Pinpoint the cell where the given text exists, returning its [X, Y] midpoint coordinate. 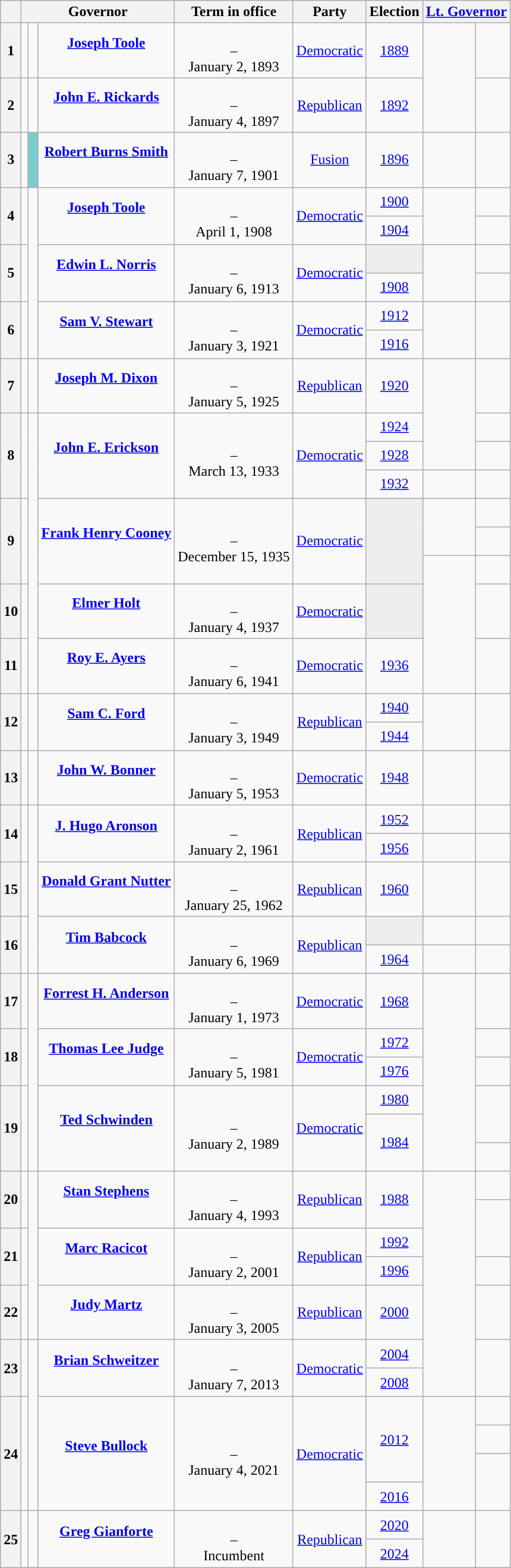
Tim Babcock [106, 945]
24 [11, 1453]
22 [11, 1312]
10 [11, 611]
2 [11, 105]
5 [11, 273]
1956 [395, 848]
Judy Martz [106, 1312]
Marc Racicot [106, 1256]
7 [11, 385]
1916 [395, 344]
1889 [395, 50]
–January 25, 1962 [234, 889]
1932 [395, 484]
Edwin L. Norris [106, 273]
–January 4, 2021 [234, 1453]
Sam V. Stewart [106, 330]
1992 [395, 1242]
6 [11, 330]
–January 1, 1973 [234, 1001]
1924 [395, 427]
1936 [395, 666]
–January 4, 1993 [234, 1199]
2024 [395, 1553]
–January 3, 1921 [234, 330]
15 [11, 889]
20 [11, 1199]
1964 [395, 959]
1904 [395, 230]
Elmer Holt [106, 611]
1968 [395, 1001]
–January 3, 2005 [234, 1312]
John W. Bonner [106, 777]
Greg Gianforte [106, 1539]
21 [11, 1256]
11 [11, 666]
2016 [395, 1496]
1920 [395, 385]
John E. Erickson [106, 456]
Brian Schweitzer [106, 1368]
23 [11, 1368]
1952 [395, 819]
1908 [395, 287]
Lt. Governor [466, 12]
J. Hugo Aronson [106, 833]
9 [11, 541]
Frank Henry Cooney [106, 541]
–Incumbent [234, 1539]
16 [11, 945]
–December 15, 1935 [234, 541]
–January 2, 1989 [234, 1128]
1928 [395, 456]
13 [11, 777]
–January 7, 1901 [234, 160]
2020 [395, 1525]
–January 5, 1925 [234, 385]
1948 [395, 777]
1896 [395, 160]
–April 1, 1908 [234, 216]
1 [11, 50]
Forrest H. Anderson [106, 1001]
Term in office [234, 12]
1972 [395, 1042]
1892 [395, 105]
–January 2, 1961 [234, 833]
–January 5, 1981 [234, 1057]
2004 [395, 1354]
–January 4, 1897 [234, 105]
18 [11, 1057]
1984 [395, 1142]
1976 [395, 1071]
Fusion [329, 160]
2008 [395, 1382]
1940 [395, 707]
Thomas Lee Judge [106, 1057]
Governor [98, 12]
2012 [395, 1439]
Steve Bullock [106, 1453]
25 [11, 1539]
–January 6, 1913 [234, 273]
1900 [395, 201]
Joseph M. Dixon [106, 385]
4 [11, 216]
8 [11, 456]
Roy E. Ayers [106, 666]
–January 6, 1969 [234, 945]
1988 [395, 1199]
–January 5, 1953 [234, 777]
Party [329, 12]
Election [395, 12]
Sam C. Ford [106, 722]
–January 6, 1941 [234, 666]
Stan Stephens [106, 1199]
14 [11, 833]
2000 [395, 1312]
–January 2, 1893 [234, 50]
–January 4, 1937 [234, 611]
1996 [395, 1270]
John E. Rickards [106, 105]
19 [11, 1128]
–January 2, 2001 [234, 1256]
17 [11, 1001]
Ted Schwinden [106, 1128]
Donald Grant Nutter [106, 889]
12 [11, 722]
3 [11, 160]
1944 [395, 736]
1960 [395, 889]
Robert Burns Smith [106, 160]
–March 13, 1933 [234, 456]
1912 [395, 315]
–January 7, 2013 [234, 1368]
1980 [395, 1099]
–January 3, 1949 [234, 722]
